Output the (X, Y) coordinate of the center of the cell containing the given text.  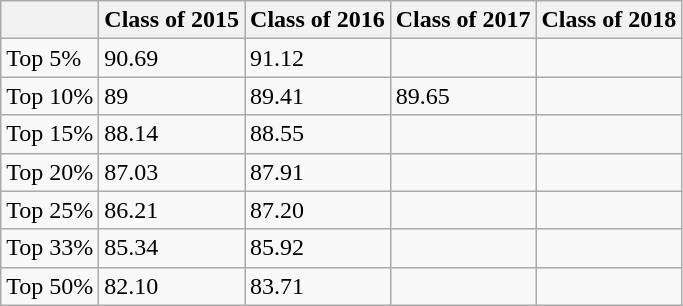
88.14 (172, 134)
82.10 (172, 286)
Class of 2015 (172, 20)
85.34 (172, 248)
Class of 2018 (609, 20)
Top 33% (50, 248)
Top 5% (50, 58)
85.92 (318, 248)
89 (172, 96)
89.65 (463, 96)
90.69 (172, 58)
86.21 (172, 210)
91.12 (318, 58)
87.03 (172, 172)
Top 10% (50, 96)
89.41 (318, 96)
83.71 (318, 286)
Class of 2017 (463, 20)
88.55 (318, 134)
Class of 2016 (318, 20)
Top 20% (50, 172)
87.20 (318, 210)
Top 15% (50, 134)
87.91 (318, 172)
Top 50% (50, 286)
Top 25% (50, 210)
